Output the (X, Y) coordinate of the center of the cell containing the given text.  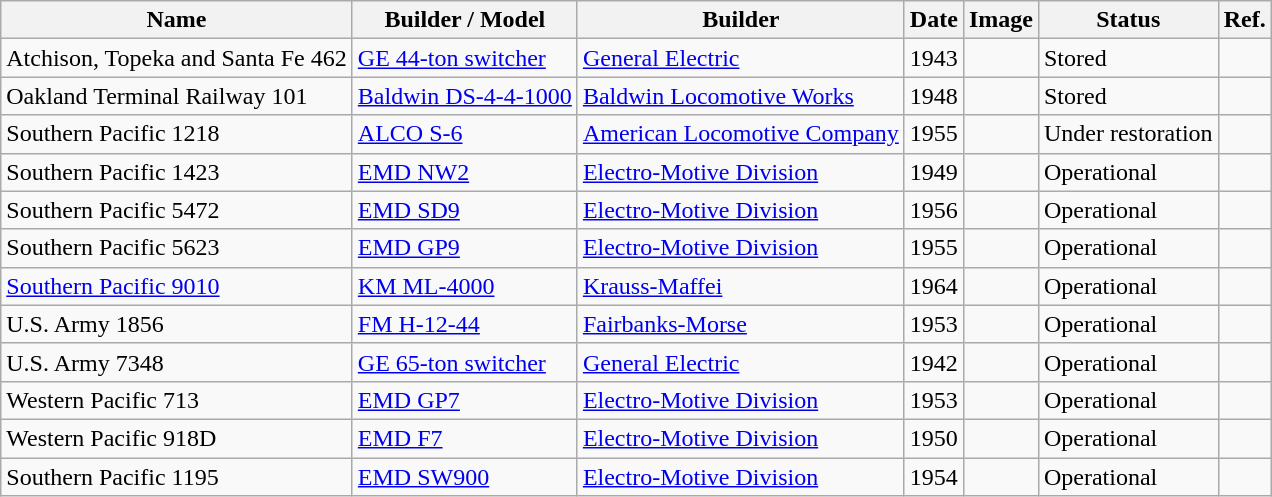
GE 44-ton switcher (464, 58)
Southern Pacific 1218 (177, 134)
U.S. Army 1856 (177, 324)
Krauss-Maffei (740, 286)
Image (1000, 20)
EMD SD9 (464, 210)
KM ML-4000 (464, 286)
EMD GP7 (464, 400)
Baldwin Locomotive Works (740, 96)
U.S. Army 7348 (177, 362)
Fairbanks-Morse (740, 324)
Name (177, 20)
Southern Pacific 1423 (177, 172)
GE 65-ton switcher (464, 362)
1949 (934, 172)
Builder (740, 20)
Southern Pacific 1195 (177, 477)
Oakland Terminal Railway 101 (177, 96)
FM H-12-44 (464, 324)
1942 (934, 362)
Western Pacific 713 (177, 400)
Southern Pacific 5623 (177, 248)
Southern Pacific 5472 (177, 210)
Under restoration (1128, 134)
Western Pacific 918D (177, 438)
1948 (934, 96)
Baldwin DS-4-4-1000 (464, 96)
Status (1128, 20)
EMD F7 (464, 438)
ALCO S-6 (464, 134)
1956 (934, 210)
Builder / Model (464, 20)
Atchison, Topeka and Santa Fe 462 (177, 58)
Southern Pacific 9010 (177, 286)
EMD GP9 (464, 248)
1954 (934, 477)
Ref. (1244, 20)
1964 (934, 286)
1943 (934, 58)
1950 (934, 438)
EMD SW900 (464, 477)
Date (934, 20)
American Locomotive Company (740, 134)
EMD NW2 (464, 172)
